Return the (x, y) coordinate for the center point of the cell that contains the specified text.  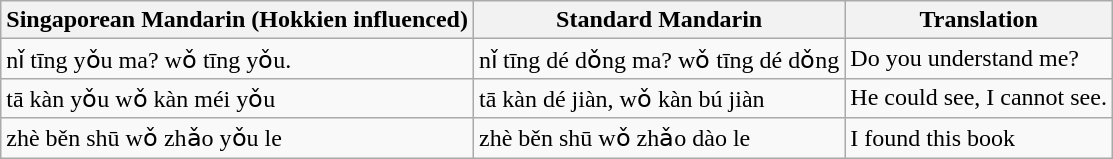
I found this book (979, 138)
Do you understand me? (979, 59)
tā kàn yǒu wǒ kàn méi yǒu (238, 98)
Translation (979, 20)
tā kàn dé jiàn, wǒ kàn bú jiàn (658, 98)
He could see, I cannot see. (979, 98)
nǐ tīng dé dǒng ma? wǒ tīng dé dǒng (658, 59)
nǐ tīng yǒu ma? wǒ tīng yǒu. (238, 59)
zhè běn shū wǒ zhǎo dào le (658, 138)
Singaporean Mandarin (Hokkien influenced) (238, 20)
Standard Mandarin (658, 20)
zhè běn shū wǒ zhǎo yǒu le (238, 138)
